Locate the cell with the specified text and output its (X, Y) center coordinate. 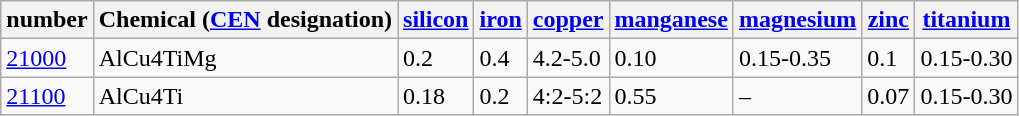
manganese (671, 20)
21000 (47, 58)
copper (568, 20)
21100 (47, 96)
4:2-5:2 (568, 96)
0.10 (671, 58)
number (47, 20)
0.4 (500, 58)
0.18 (436, 96)
4.2-5.0 (568, 58)
zinc (888, 20)
AlCu4Ti (245, 96)
0.55 (671, 96)
0.15-0.35 (797, 58)
Chemical (CEN designation) (245, 20)
iron (500, 20)
AlCu4TiMg (245, 58)
magnesium (797, 20)
0.1 (888, 58)
titanium (966, 20)
– (797, 96)
silicon (436, 20)
0.07 (888, 96)
